Scan for the cell matching the given text and deliver its (x, y) coordinate at center. 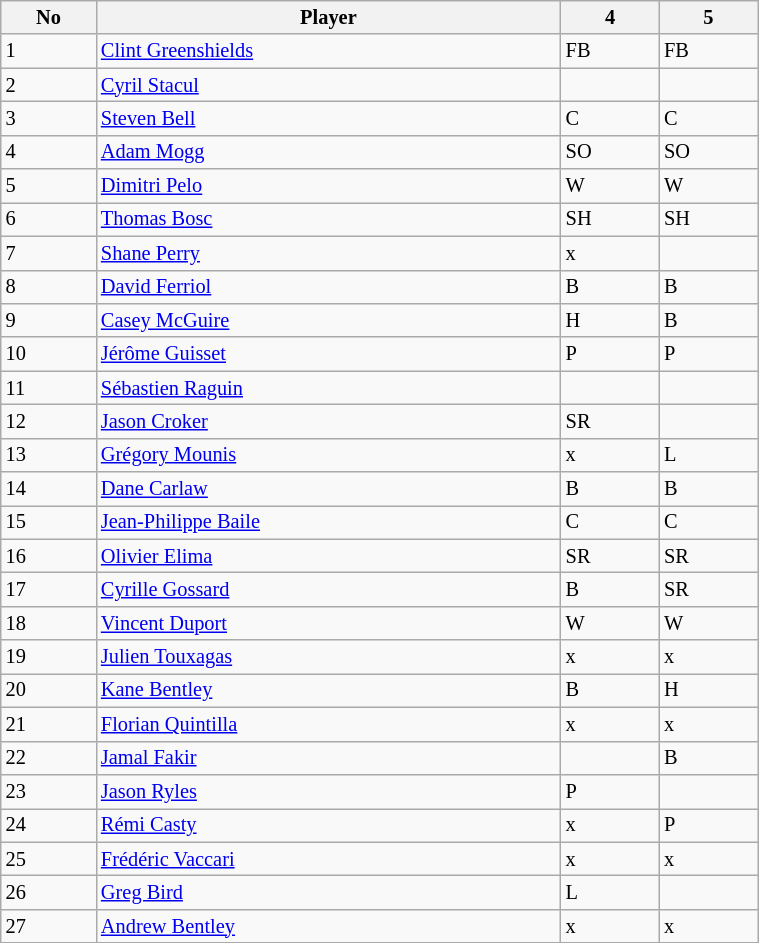
7 (48, 253)
20 (48, 690)
1 (48, 51)
Adam Mogg (328, 152)
Jason Ryles (328, 791)
Julien Touxagas (328, 657)
David Ferriol (328, 287)
Cyrille Gossard (328, 589)
Frédéric Vaccari (328, 859)
Cyril Stacul (328, 85)
16 (48, 556)
3 (48, 118)
Steven Bell (328, 118)
2 (48, 85)
12 (48, 421)
Kane Bentley (328, 690)
Clint Greenshields (328, 51)
23 (48, 791)
18 (48, 623)
Dimitri Pelo (328, 186)
Player (328, 17)
Florian Quintilla (328, 724)
Jamal Fakir (328, 758)
Andrew Bentley (328, 926)
6 (48, 219)
27 (48, 926)
Vincent Duport (328, 623)
Grégory Mounis (328, 455)
21 (48, 724)
24 (48, 825)
Jason Croker (328, 421)
Greg Bird (328, 892)
25 (48, 859)
Jérôme Guisset (328, 354)
26 (48, 892)
9 (48, 320)
8 (48, 287)
Sébastien Raguin (328, 388)
13 (48, 455)
17 (48, 589)
Thomas Bosc (328, 219)
19 (48, 657)
Jean-Philippe Baile (328, 522)
Dane Carlaw (328, 489)
10 (48, 354)
Olivier Elima (328, 556)
11 (48, 388)
22 (48, 758)
Casey McGuire (328, 320)
Shane Perry (328, 253)
No (48, 17)
14 (48, 489)
Rémi Casty (328, 825)
15 (48, 522)
